Detect which cell encompasses the target text, then output its (X, Y) center coordinate. 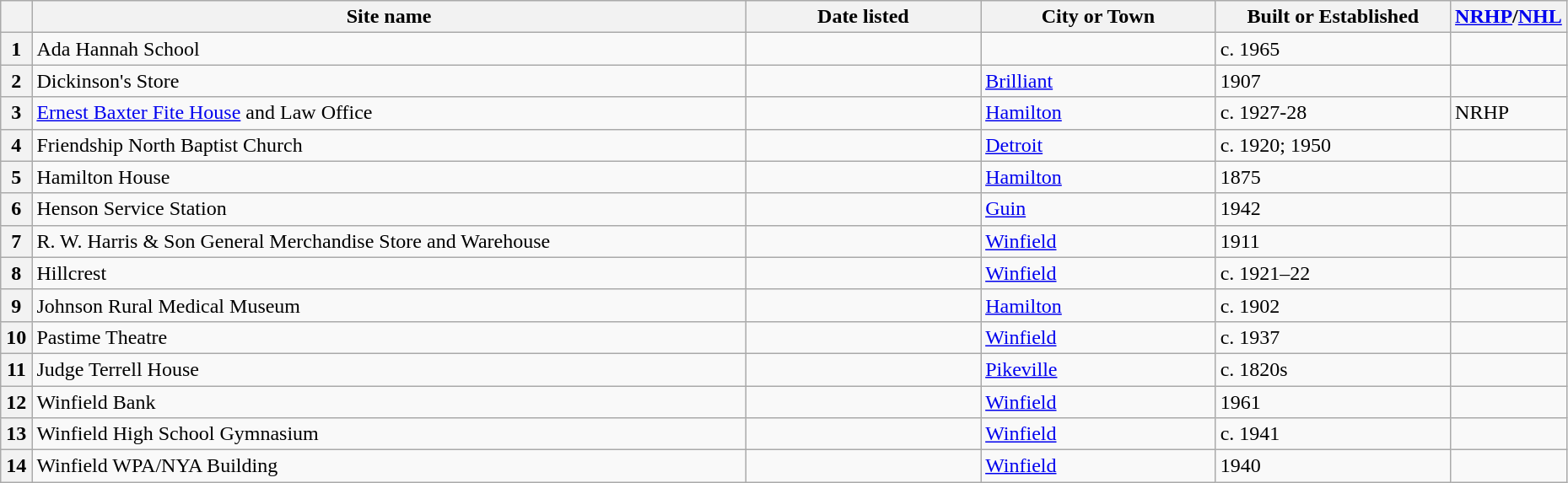
c. 1965 (1333, 49)
1911 (1333, 241)
11 (17, 369)
c. 1820s (1333, 369)
Detroit (1098, 145)
Brilliant (1098, 81)
Ernest Baxter Fite House and Law Office (389, 113)
NRHP/NHL (1509, 17)
Guin (1098, 209)
Winfield High School Gymnasium (389, 434)
Winfield WPA/NYA Building (389, 466)
12 (17, 402)
c. 1902 (1333, 305)
c. 1937 (1333, 337)
6 (17, 209)
13 (17, 434)
1961 (1333, 402)
1875 (1333, 177)
Hillcrest (389, 273)
3 (17, 113)
7 (17, 241)
Pastime Theatre (389, 337)
Winfield Bank (389, 402)
Friendship North Baptist Church (389, 145)
8 (17, 273)
Judge Terrell House (389, 369)
1 (17, 49)
1942 (1333, 209)
c. 1927-28 (1333, 113)
4 (17, 145)
c. 1920; 1950 (1333, 145)
City or Town (1098, 17)
2 (17, 81)
Date listed (863, 17)
R. W. Harris & Son General Merchandise Store and Warehouse (389, 241)
1940 (1333, 466)
Built or Established (1333, 17)
10 (17, 337)
Henson Service Station (389, 209)
9 (17, 305)
1907 (1333, 81)
Pikeville (1098, 369)
c. 1921–22 (1333, 273)
c. 1941 (1333, 434)
NRHP (1509, 113)
Site name (389, 17)
14 (17, 466)
Dickinson's Store (389, 81)
5 (17, 177)
Ada Hannah School (389, 49)
Hamilton House (389, 177)
Johnson Rural Medical Museum (389, 305)
